Scan for the cell matching the given text and deliver its (x, y) coordinate at center. 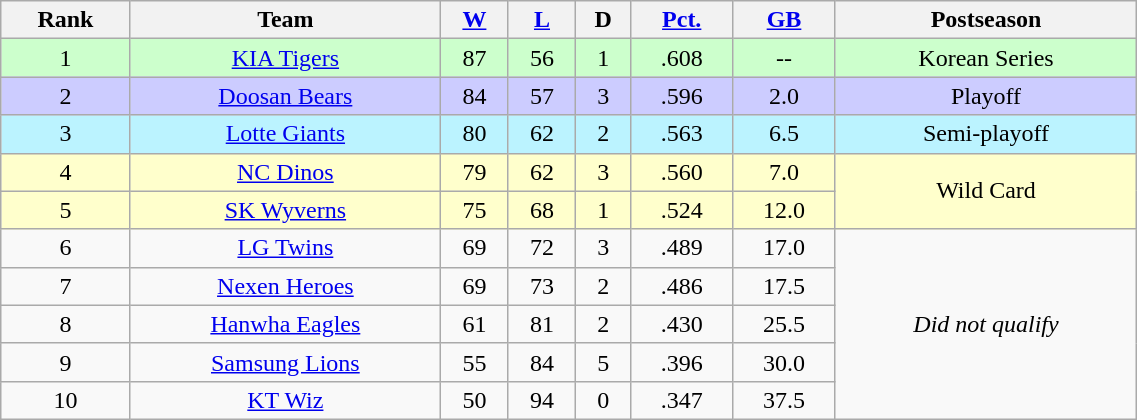
79 (475, 172)
GB (784, 20)
7.0 (784, 172)
12.0 (784, 210)
30.0 (784, 362)
72 (542, 248)
75 (475, 210)
LG Twins (285, 248)
17.5 (784, 286)
.347 (682, 400)
80 (475, 134)
56 (542, 58)
-- (784, 58)
50 (475, 400)
87 (475, 58)
Semi-playoff (986, 134)
73 (542, 286)
W (475, 20)
Lotte Giants (285, 134)
.486 (682, 286)
Samsung Lions (285, 362)
.596 (682, 96)
10 (66, 400)
Doosan Bears (285, 96)
Pct. (682, 20)
6 (66, 248)
8 (66, 324)
4 (66, 172)
D (604, 20)
Team (285, 20)
9 (66, 362)
68 (542, 210)
L (542, 20)
.489 (682, 248)
0 (604, 400)
7 (66, 286)
Nexen Heroes (285, 286)
Postseason (986, 20)
25.5 (784, 324)
Hanwha Eagles (285, 324)
Rank (66, 20)
Did not qualify (986, 324)
61 (475, 324)
KT Wiz (285, 400)
.608 (682, 58)
81 (542, 324)
94 (542, 400)
Playoff (986, 96)
Korean Series (986, 58)
NC Dinos (285, 172)
.524 (682, 210)
17.0 (784, 248)
2.0 (784, 96)
KIA Tigers (285, 58)
SK Wyverns (285, 210)
.563 (682, 134)
.396 (682, 362)
57 (542, 96)
Wild Card (986, 191)
37.5 (784, 400)
.430 (682, 324)
.560 (682, 172)
6.5 (784, 134)
55 (475, 362)
